Extract the [X, Y] coordinate from the center of the cell holding the provided text.  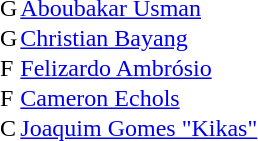
G [8, 38]
Christian Bayang [138, 38]
Cameron Echols [138, 98]
Felizardo Ambrósio [138, 68]
